Locate the cell with the specified text and output its [X, Y] center coordinate. 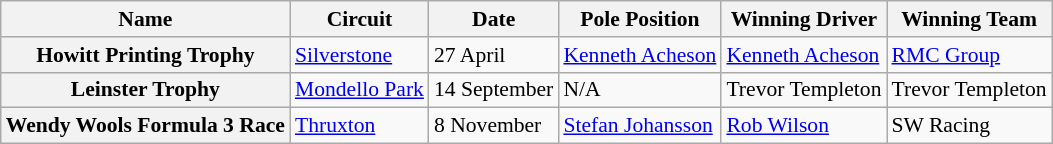
Winning Team [968, 19]
Thruxton [360, 126]
N/A [640, 90]
14 September [494, 90]
RMC Group [968, 55]
Circuit [360, 19]
Date [494, 19]
Mondello Park [360, 90]
SW Racing [968, 126]
Wendy Wools Formula 3 Race [146, 126]
Silverstone [360, 55]
8 November [494, 126]
Stefan Johansson [640, 126]
27 April [494, 55]
Howitt Printing Trophy [146, 55]
Pole Position [640, 19]
Name [146, 19]
Leinster Trophy [146, 90]
Winning Driver [804, 19]
Rob Wilson [804, 126]
